Detect which cell encompasses the target text, then output its [x, y] center coordinate. 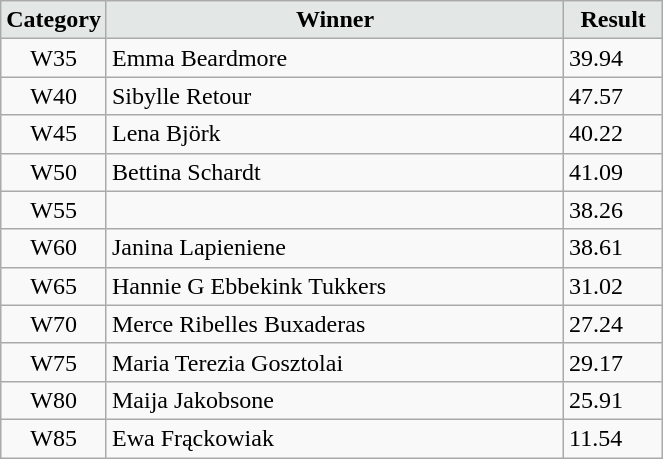
47.57 [614, 96]
Hannie G Ebbekink Tukkers [334, 286]
W50 [54, 172]
W45 [54, 134]
W65 [54, 286]
W75 [54, 362]
40.22 [614, 134]
Ewa Frąckowiak [334, 438]
Janina Lapieniene [334, 248]
W70 [54, 324]
Bettina Schardt [334, 172]
38.26 [614, 210]
W40 [54, 96]
38.61 [614, 248]
Emma Beardmore [334, 58]
31.02 [614, 286]
Sibylle Retour [334, 96]
W60 [54, 248]
W80 [54, 400]
W55 [54, 210]
11.54 [614, 438]
Result [614, 20]
25.91 [614, 400]
Merce Ribelles Buxaderas [334, 324]
W35 [54, 58]
Maria Terezia Gosztolai [334, 362]
Maija Jakobsone [334, 400]
27.24 [614, 324]
Lena Björk [334, 134]
29.17 [614, 362]
Winner [334, 20]
Category [54, 20]
41.09 [614, 172]
39.94 [614, 58]
W85 [54, 438]
